Locate the cell with the specified text and output its (x, y) center coordinate. 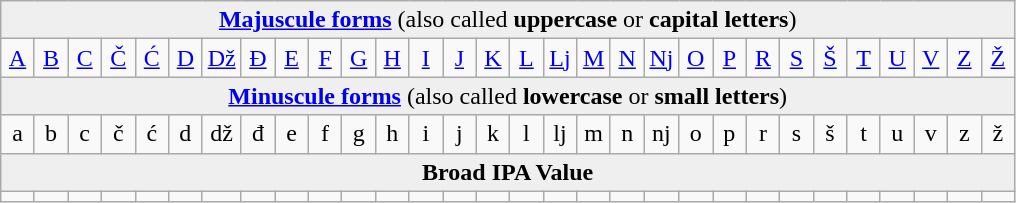
lj (560, 134)
p (730, 134)
đ (258, 134)
F (325, 58)
u (897, 134)
D (186, 58)
I (426, 58)
R (763, 58)
B (51, 58)
v (931, 134)
Nj (662, 58)
e (292, 134)
a (18, 134)
t (864, 134)
Broad IPA Value (508, 172)
G (359, 58)
Č (118, 58)
i (426, 134)
J (460, 58)
U (897, 58)
b (51, 134)
c (85, 134)
l (527, 134)
C (85, 58)
č (118, 134)
K (493, 58)
j (460, 134)
h (392, 134)
ž (998, 134)
Ć (152, 58)
Đ (258, 58)
nj (662, 134)
z (964, 134)
Dž (222, 58)
M (594, 58)
g (359, 134)
dž (222, 134)
T (864, 58)
f (325, 134)
P (730, 58)
s (797, 134)
V (931, 58)
Lj (560, 58)
š (830, 134)
o (696, 134)
Minuscule forms (also called lowercase or small letters) (508, 96)
S (797, 58)
E (292, 58)
Š (830, 58)
r (763, 134)
k (493, 134)
Z (964, 58)
N (627, 58)
A (18, 58)
n (627, 134)
H (392, 58)
Majuscule forms (also called uppercase or capital letters) (508, 20)
m (594, 134)
L (527, 58)
O (696, 58)
ć (152, 134)
Ž (998, 58)
d (186, 134)
